Provide the [X, Y] coordinate of the cell's center where the given text is located.  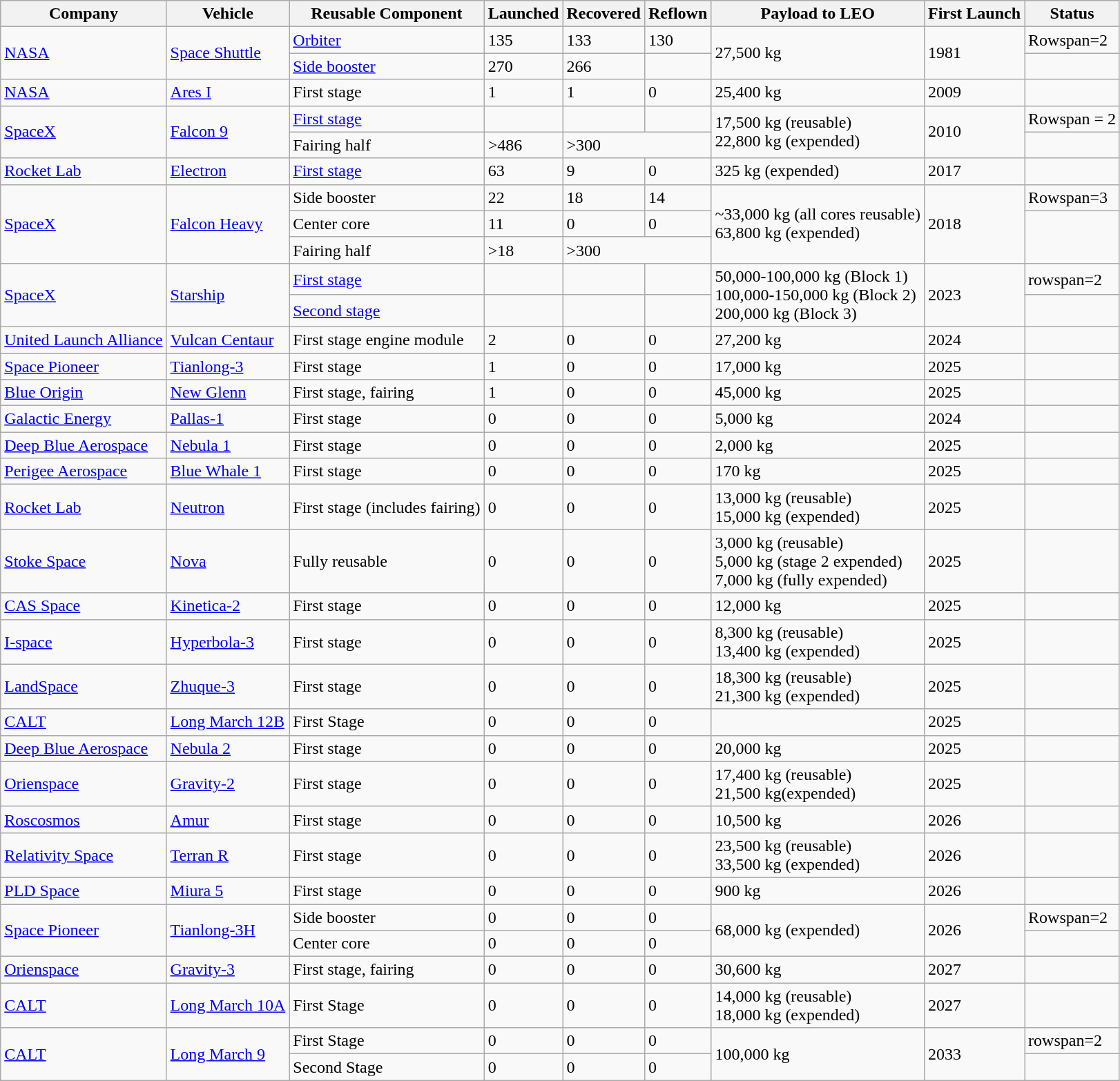
I-space [84, 642]
17,000 kg [818, 367]
Falcon Heavy [228, 224]
9 [604, 171]
Payload to LEO [818, 14]
10,500 kg [818, 819]
Kinetica-2 [228, 606]
17,500 kg (reusable)22,800 kg (expended) [818, 132]
Fully reusable [387, 561]
Galactic Energy [84, 419]
27,200 kg [818, 340]
PLD Space [84, 890]
Tianlong-3 [228, 367]
Falcon 9 [228, 132]
20,000 kg [818, 748]
Stoke Space [84, 561]
Amur [228, 819]
First Launch [974, 14]
18 [604, 197]
Vulcan Centaur [228, 340]
Orbiter [387, 40]
Long March 10A [228, 1005]
Blue Whale 1 [228, 471]
22 [523, 197]
2009 [974, 92]
Blue Origin [84, 393]
2,000 kg [818, 445]
First stage engine module [387, 340]
2010 [974, 132]
2033 [974, 1054]
LandSpace [84, 686]
270 [523, 66]
Nebula 1 [228, 445]
Long March 9 [228, 1054]
68,000 kg (expended) [818, 931]
2023 [974, 295]
25,400 kg [818, 92]
13,000 kg (reusable)15,000 kg (expended) [818, 507]
1981 [974, 53]
Second stage [387, 311]
Neutron [228, 507]
23,500 kg (reusable)33,500 kg (expended) [818, 855]
Reusable Component [387, 14]
Starship [228, 295]
Long March 12B [228, 722]
18,300 kg (reusable)21,300 kg (expended) [818, 686]
Company [84, 14]
Reflown [677, 14]
30,600 kg [818, 970]
Launched [523, 14]
17,400 kg (reusable)21,500 kg(expended) [818, 784]
2 [523, 340]
Space Shuttle [228, 53]
50,000-100,000 kg (Block 1)100,000-150,000 kg (Block 2)200,000 kg (Block 3) [818, 295]
Hyperbola-3 [228, 642]
Miura 5 [228, 890]
Nova [228, 561]
5,000 kg [818, 419]
12,000 kg [818, 606]
CAS Space [84, 606]
45,000 kg [818, 393]
Rowspan=3 [1072, 197]
>486 [523, 145]
Perigee Aerospace [84, 471]
>18 [523, 250]
Vehicle [228, 14]
Relativity Space [84, 855]
130 [677, 40]
2018 [974, 224]
Second Stage [387, 1067]
14,000 kg (reusable)18,000 kg (expended) [818, 1005]
11 [523, 224]
Status [1072, 14]
~33,000 kg (all cores reusable)63,800 kg (expended) [818, 224]
3,000 kg (reusable)5,000 kg (stage 2 expended)7,000 kg (fully expended) [818, 561]
2017 [974, 171]
266 [604, 66]
325 kg (expended) [818, 171]
14 [677, 197]
63 [523, 171]
Zhuque-3 [228, 686]
Rowspan = 2 [1072, 119]
900 kg [818, 890]
First stage (includes fairing) [387, 507]
Gravity-2 [228, 784]
8,300 kg (reusable)13,400 kg (expended) [818, 642]
Nebula 2 [228, 748]
135 [523, 40]
Tianlong-3H [228, 931]
Pallas-1 [228, 419]
New Glenn [228, 393]
100,000 kg [818, 1054]
133 [604, 40]
Gravity-3 [228, 970]
Electron [228, 171]
United Launch Alliance [84, 340]
Recovered [604, 14]
Terran R [228, 855]
27,500 kg [818, 53]
170 kg [818, 471]
Roscosmos [84, 819]
Ares I [228, 92]
